Identify which cell holds the provided text, then report its (X, Y) central coordinate. 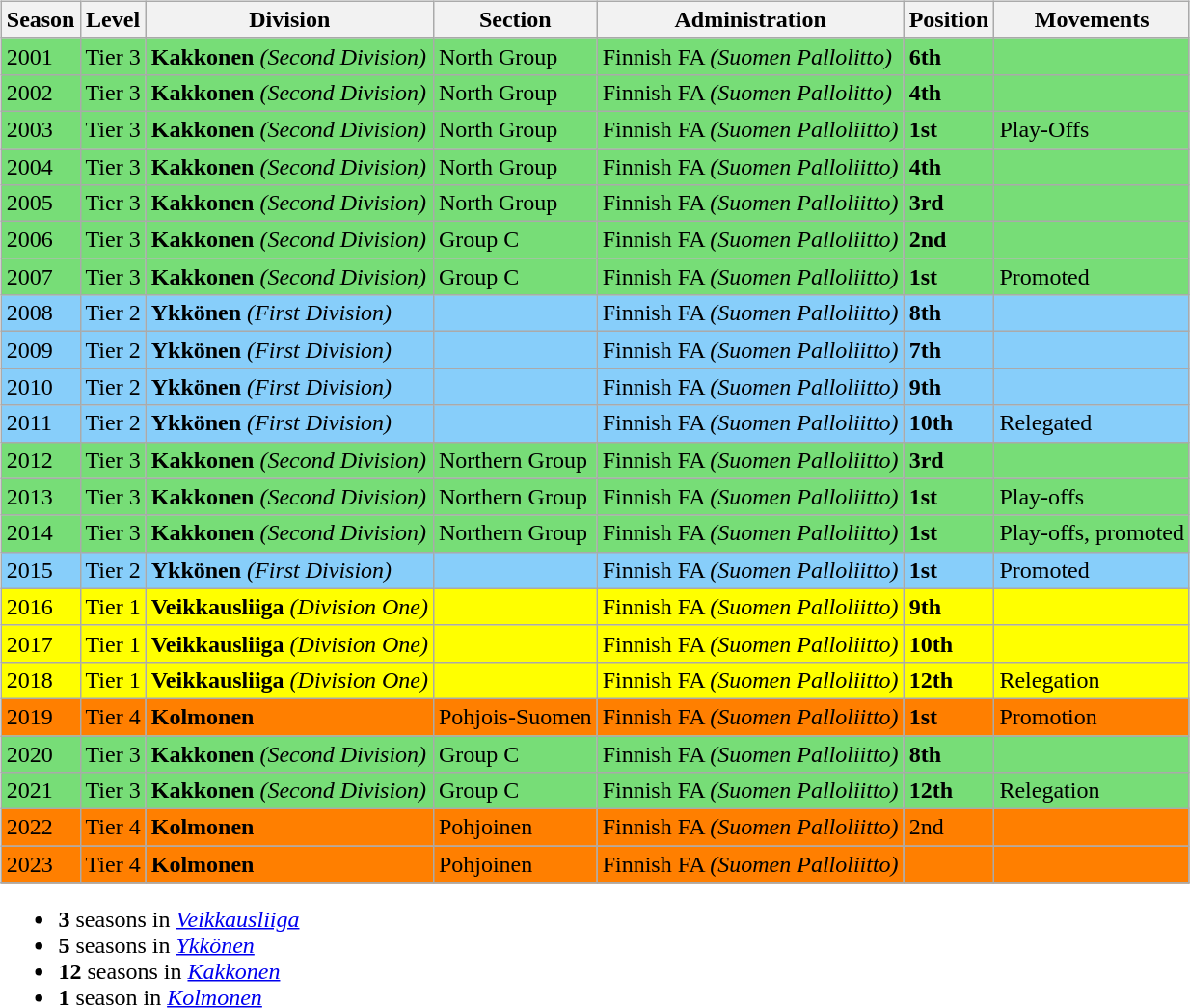
2016 (41, 607)
Movements (1092, 19)
2001 (41, 56)
2006 (41, 240)
2007 (41, 277)
Division (289, 19)
7th (949, 350)
2013 (41, 497)
2015 (41, 570)
Administration (750, 19)
Section (515, 19)
2008 (41, 313)
2002 (41, 93)
2021 (41, 791)
2009 (41, 350)
2014 (41, 533)
Season (41, 19)
2017 (41, 643)
2020 (41, 753)
2023 (41, 864)
2011 (41, 423)
2019 (41, 717)
Position (949, 19)
2004 (41, 167)
2003 (41, 129)
Relegated (1092, 423)
2005 (41, 204)
2022 (41, 828)
2018 (41, 680)
2012 (41, 460)
2010 (41, 387)
Level (113, 19)
Play-offs (1092, 497)
Play-offs, promoted (1092, 533)
6th (949, 56)
Pohjois-Suomen (515, 717)
Promotion (1092, 717)
Play-Offs (1092, 129)
